Identify which cell holds the provided text, then report its (x, y) central coordinate. 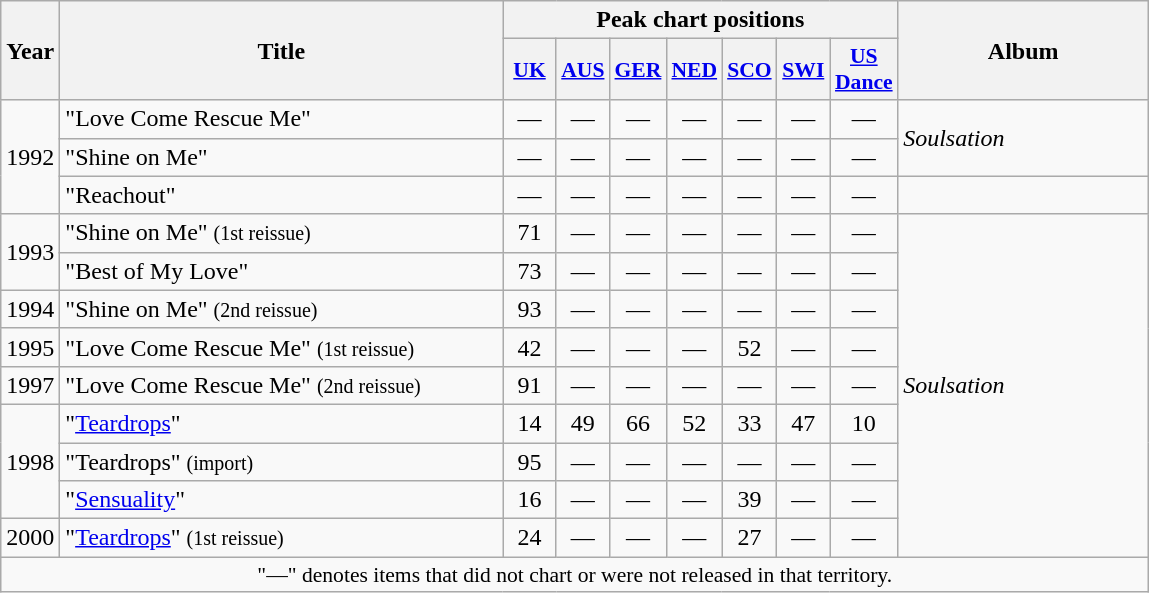
"Love Come Rescue Me" (282, 119)
"—" denotes items that did not chart or were not released in that territory. (575, 575)
71 (530, 233)
UK (530, 70)
SWI (804, 70)
"Reachout" (282, 195)
39 (750, 500)
95 (530, 461)
1992 (30, 157)
"Teardrops" (1st reissue) (282, 538)
"Sensuality" (282, 500)
91 (530, 385)
NED (694, 70)
93 (530, 309)
Title (282, 50)
73 (530, 271)
10 (864, 423)
"Shine on Me" (282, 157)
"Best of My Love" (282, 271)
1998 (30, 461)
1993 (30, 252)
AUS (582, 70)
66 (638, 423)
Peak chart positions (700, 20)
1997 (30, 385)
1994 (30, 309)
49 (582, 423)
2000 (30, 538)
33 (750, 423)
"Love Come Rescue Me" (1st reissue) (282, 347)
"Shine on Me" (1st reissue) (282, 233)
"Teardrops" (282, 423)
USDance (864, 70)
14 (530, 423)
GER (638, 70)
24 (530, 538)
47 (804, 423)
1995 (30, 347)
SCO (750, 70)
42 (530, 347)
Album (1024, 50)
"Teardrops" (import) (282, 461)
16 (530, 500)
27 (750, 538)
"Love Come Rescue Me" (2nd reissue) (282, 385)
Year (30, 50)
"Shine on Me" (2nd reissue) (282, 309)
